Provide the [X, Y] coordinate of the cell's center where the given text is located.  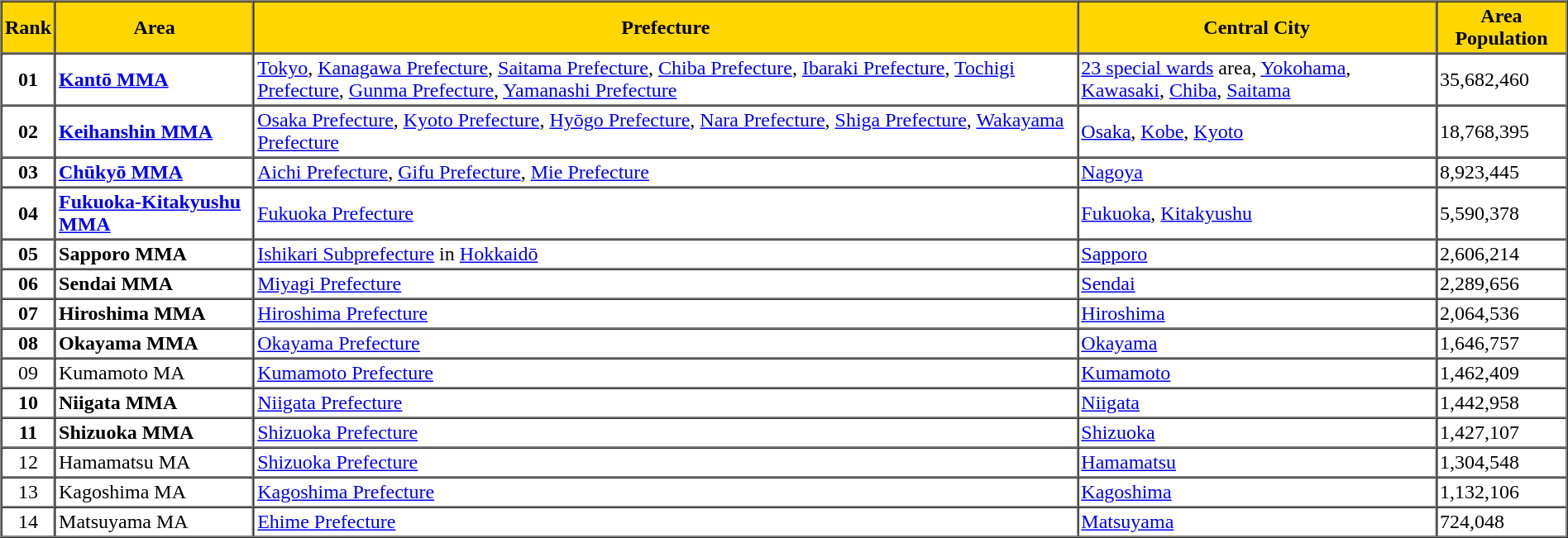
07 [28, 314]
2,606,214 [1501, 255]
Fukuoka Prefecture [666, 213]
23 special wards area, Yokohama, Kawasaki, Chiba, Saitama [1257, 79]
Kagoshima [1257, 493]
Sapporo [1257, 255]
Kagoshima MA [155, 493]
03 [28, 172]
Kumamoto [1257, 374]
Area Population [1501, 28]
Fukuoka, Kitakyushu [1257, 213]
Tokyo, Kanagawa Prefecture, Saitama Prefecture, Chiba Prefecture, Ibaraki Prefecture, Tochigi Prefecture, Gunma Prefecture, Yamanashi Prefecture [666, 79]
04 [28, 213]
Matsuyama [1257, 522]
Osaka, Kobe, Kyoto [1257, 132]
Shizuoka [1257, 433]
18,768,395 [1501, 132]
Okayama [1257, 344]
Miyagi Prefecture [666, 284]
Nagoya [1257, 172]
Niigata MMA [155, 403]
09 [28, 374]
Hiroshima [1257, 314]
Sapporo MMA [155, 255]
10 [28, 403]
1,304,548 [1501, 463]
01 [28, 79]
2,289,656 [1501, 284]
Sendai [1257, 284]
05 [28, 255]
Okayama Prefecture [666, 344]
Niigata Prefecture [666, 403]
Area [155, 28]
5,590,378 [1501, 213]
Kagoshima Prefecture [666, 493]
06 [28, 284]
Central City [1257, 28]
Aichi Prefecture, Gifu Prefecture, Mie Prefecture [666, 172]
1,427,107 [1501, 433]
Hamamatsu [1257, 463]
14 [28, 522]
Fukuoka-Kitakyushu MMA [155, 213]
Sendai MMA [155, 284]
Kumamoto MA [155, 374]
Ishikari Subprefecture in Hokkaidō [666, 255]
Okayama MMA [155, 344]
Ehime Prefecture [666, 522]
13 [28, 493]
1,646,757 [1501, 344]
8,923,445 [1501, 172]
724,048 [1501, 522]
Rank [28, 28]
1,462,409 [1501, 374]
Hiroshima Prefecture [666, 314]
Niigata [1257, 403]
Shizuoka MMA [155, 433]
02 [28, 132]
Hamamatsu MA [155, 463]
11 [28, 433]
Hiroshima MMA [155, 314]
2,064,536 [1501, 314]
Chūkyō MMA [155, 172]
Kumamoto Prefecture [666, 374]
Kantō MMA [155, 79]
12 [28, 463]
Prefecture [666, 28]
1,132,106 [1501, 493]
Osaka Prefecture, Kyoto Prefecture, Hyōgo Prefecture, Nara Prefecture, Shiga Prefecture, Wakayama Prefecture [666, 132]
Keihanshin MMA [155, 132]
Matsuyama MA [155, 522]
35,682,460 [1501, 79]
1,442,958 [1501, 403]
08 [28, 344]
